Provide the [X, Y] coordinate of the cell's center where the given text is located.  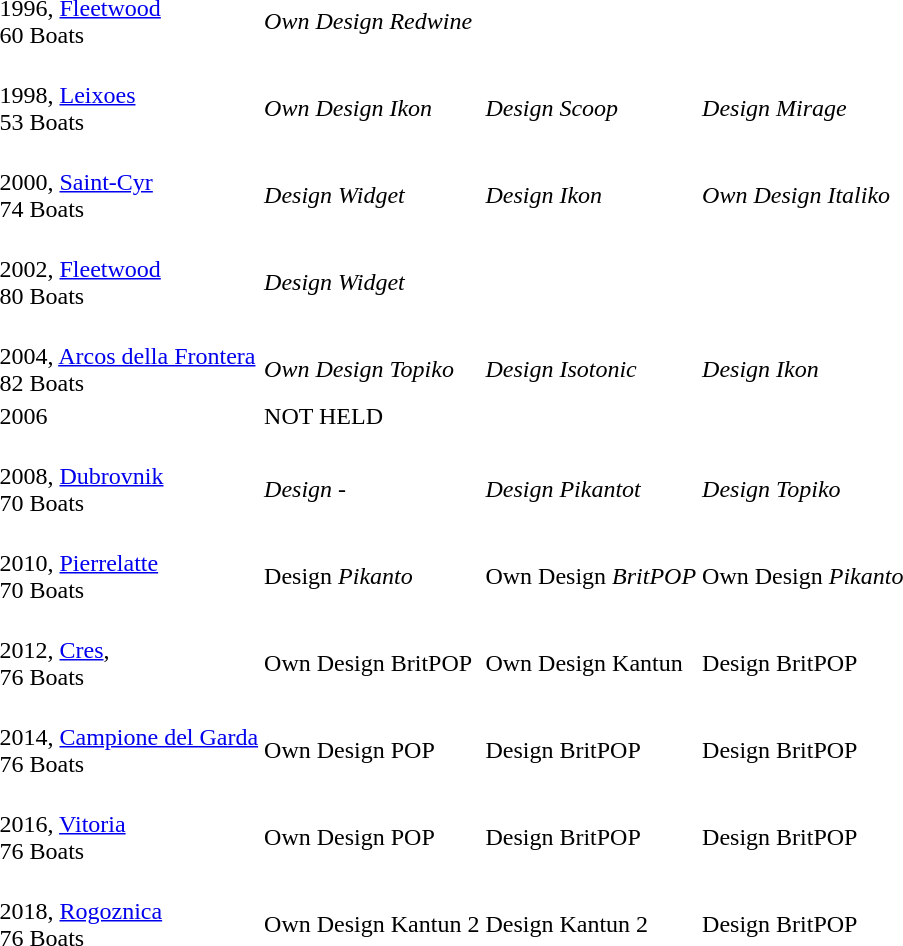
Design Ikon [591, 182]
Own Design Topiko [372, 356]
Design Scoop [591, 95]
Design - [372, 476]
Design Pikanto [372, 563]
Design Pikantot [591, 476]
Design Isotonic [591, 356]
NOT HELD [372, 416]
Own Design Kantun [591, 650]
Own Design Ikon [372, 95]
